For the text-containing cell, return its midpoint in (X, Y) coordinate format. 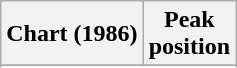
Peakposition (189, 34)
Chart (1986) (72, 34)
